For the text-containing cell, return its midpoint in [x, y] coordinate format. 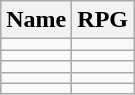
RPG [103, 20]
Name [36, 20]
